For the text-containing cell, return its midpoint in [x, y] coordinate format. 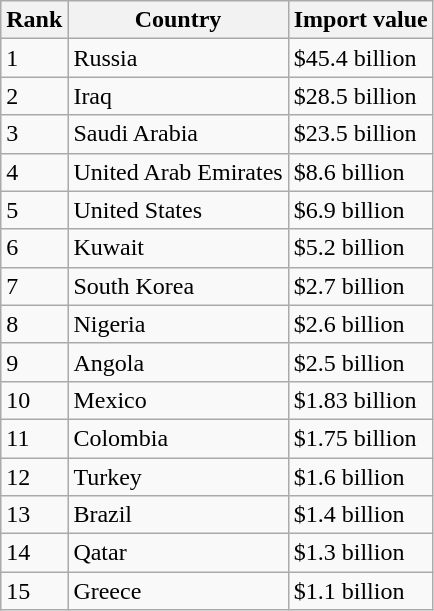
8 [34, 324]
$1.3 billion [360, 553]
4 [34, 172]
$28.5 billion [360, 96]
9 [34, 362]
14 [34, 553]
13 [34, 515]
United States [178, 210]
1 [34, 58]
$1.4 billion [360, 515]
Country [178, 20]
11 [34, 438]
6 [34, 248]
$6.9 billion [360, 210]
Russia [178, 58]
Brazil [178, 515]
$2.6 billion [360, 324]
Rank [34, 20]
5 [34, 210]
South Korea [178, 286]
$1.75 billion [360, 438]
Turkey [178, 477]
Kuwait [178, 248]
$2.5 billion [360, 362]
$23.5 billion [360, 134]
Nigeria [178, 324]
$45.4 billion [360, 58]
$2.7 billion [360, 286]
$5.2 billion [360, 248]
Angola [178, 362]
Iraq [178, 96]
12 [34, 477]
Colombia [178, 438]
Qatar [178, 553]
Mexico [178, 400]
Import value [360, 20]
10 [34, 400]
$8.6 billion [360, 172]
$1.1 billion [360, 591]
15 [34, 591]
Greece [178, 591]
2 [34, 96]
3 [34, 134]
Saudi Arabia [178, 134]
$1.83 billion [360, 400]
$1.6 billion [360, 477]
United Arab Emirates [178, 172]
7 [34, 286]
